From the cell containing the given text, extract its center point as [x, y] coordinate. 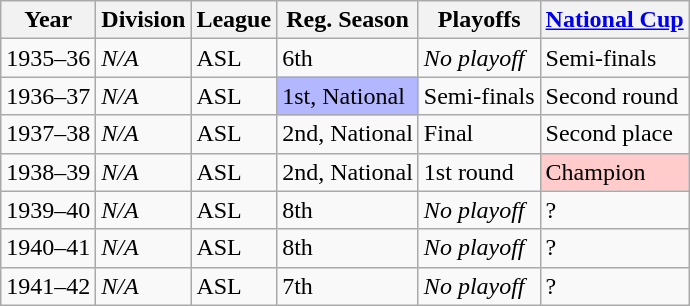
1st round [479, 172]
1939–40 [48, 210]
7th [348, 286]
6th [348, 58]
1935–36 [48, 58]
League [234, 20]
Year [48, 20]
National Cup [614, 20]
Second place [614, 134]
Champion [614, 172]
1938–39 [48, 172]
Playoffs [479, 20]
Second round [614, 96]
1936–37 [48, 96]
Final [479, 134]
Division [144, 20]
Reg. Season [348, 20]
1940–41 [48, 248]
1937–38 [48, 134]
1st, National [348, 96]
1941–42 [48, 286]
